Identify which cell holds the provided text, then report its [x, y] central coordinate. 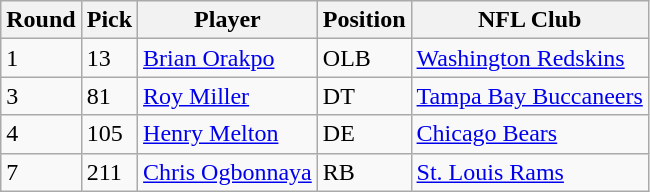
3 [41, 96]
NFL Club [530, 20]
Chicago Bears [530, 134]
St. Louis Rams [530, 172]
Brian Orakpo [228, 58]
RB [364, 172]
Roy Miller [228, 96]
Round [41, 20]
1 [41, 58]
Tampa Bay Buccaneers [530, 96]
81 [109, 96]
13 [109, 58]
Chris Ogbonnaya [228, 172]
Player [228, 20]
Pick [109, 20]
7 [41, 172]
DE [364, 134]
211 [109, 172]
Henry Melton [228, 134]
Washington Redskins [530, 58]
DT [364, 96]
Position [364, 20]
4 [41, 134]
OLB [364, 58]
105 [109, 134]
